Capture the cell that displays the provided text and extract its (X, Y) central coordinate. 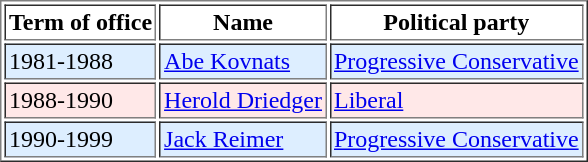
Liberal (457, 100)
Herold Driedger (244, 100)
1988-1990 (80, 100)
Political party (457, 22)
Abe Kovnats (244, 62)
1981-1988 (80, 62)
1990-1999 (80, 140)
Term of office (80, 22)
Name (244, 22)
Jack Reimer (244, 140)
